From the cell containing the given text, extract its center point as [X, Y] coordinate. 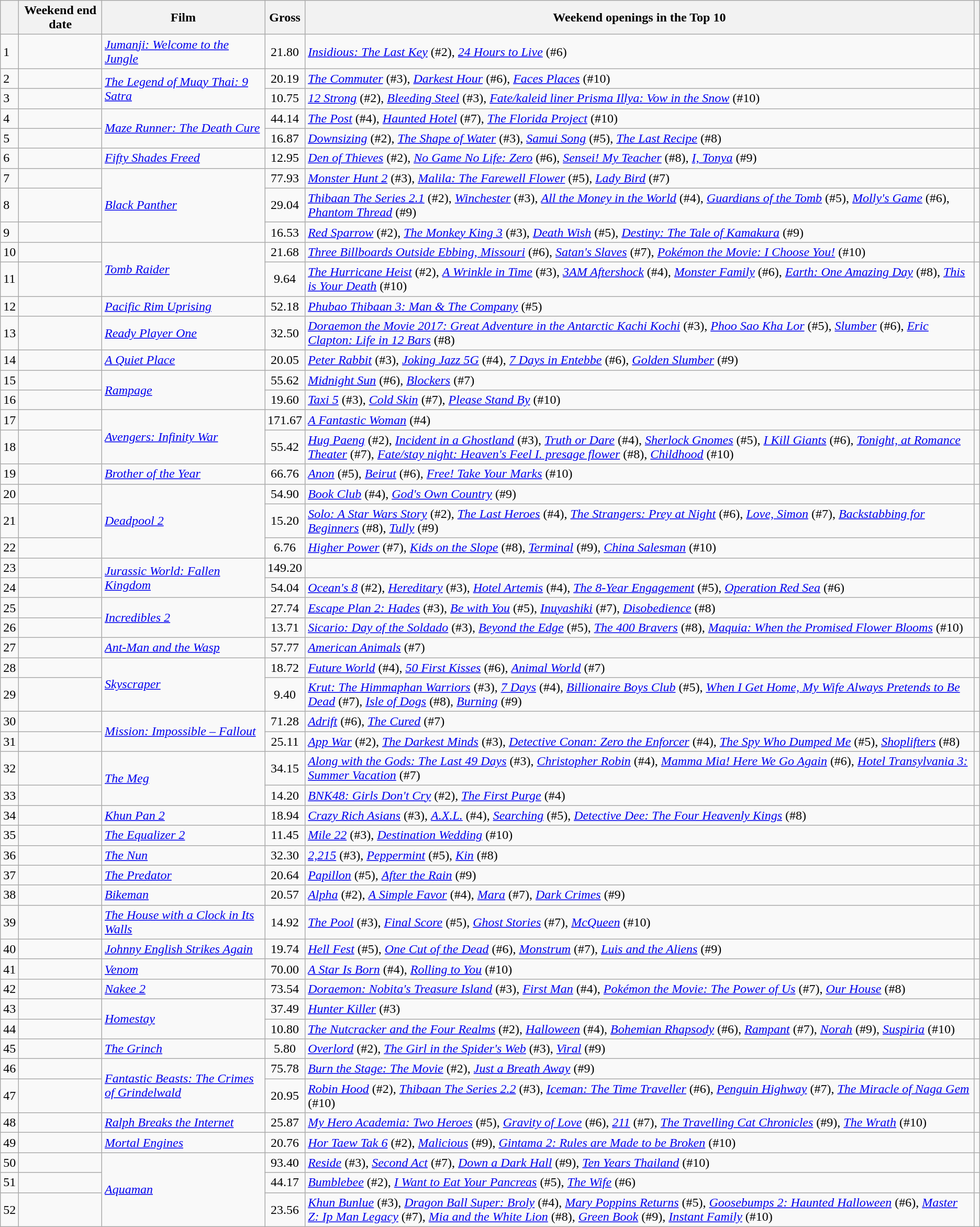
12.95 [285, 158]
54.04 [285, 588]
Mortal Engines [183, 1143]
77.93 [285, 178]
The Hurricane Heist (#2), A Wrinkle in Time (#3), 3AM Aftershock (#4), Monster Family (#6), Earth: One Amazing Day (#8), This is Your Death (#10) [640, 279]
Hell Fest (#5), One Cut of the Dead (#6), Monstrum (#7), Luis and the Aliens (#9) [640, 949]
Homestay [183, 1019]
Red Sparrow (#2), The Monkey King 3 (#3), Death Wish (#5), Destiny: The Tale of Kamakura (#9) [640, 232]
Khun Pan 2 [183, 815]
The Meg [183, 778]
Hor Taew Tak 6 (#2), Malicious (#9), Gintama 2: Rules are Made to be Broken (#10) [640, 1143]
Book Club (#4), God's Own Country (#9) [640, 494]
Adrift (#6), The Cured (#7) [640, 722]
73.54 [285, 989]
32 [9, 769]
19 [9, 474]
Mile 22 (#3), Destination Wedding (#10) [640, 835]
10.75 [285, 98]
Sicario: Day of the Soldado (#3), Beyond the Edge (#5), The 400 Bravers (#8), Maquia: When the Promised Flower Blooms (#10) [640, 627]
A Star Is Born (#4), Rolling to You (#10) [640, 969]
Venom [183, 969]
47 [9, 1096]
71.28 [285, 722]
4 [9, 118]
Ocean's 8 (#2), Hereditary (#3), Hotel Artemis (#4), The 8-Year Engagement (#5), Operation Red Sea (#6) [640, 588]
27.74 [285, 607]
18.94 [285, 815]
9.64 [285, 279]
51 [9, 1182]
Overlord (#2), The Girl in the Spider's Web (#3), Viral (#9) [640, 1049]
2,215 (#3), Peppermint (#5), Kin (#8) [640, 855]
Monster Hunt 2 (#3), Malila: The Farewell Flower (#5), Lady Bird (#7) [640, 178]
8 [9, 205]
Insidious: The Last Key (#2), 24 Hours to Live (#6) [640, 51]
75.78 [285, 1069]
Midnight Sun (#6), Blockers (#7) [640, 380]
17 [9, 420]
25.11 [285, 742]
Gross [285, 18]
Downsizing (#2), The Shape of Water (#3), Samui Song (#5), The Last Recipe (#8) [640, 138]
A Quiet Place [183, 360]
52.18 [285, 306]
Higher Power (#7), Kids on the Slope (#8), Terminal (#9), China Salesman (#10) [640, 548]
27 [9, 647]
5.80 [285, 1049]
21.80 [285, 51]
28 [9, 668]
57.77 [285, 647]
Robin Hood (#2), Thibaan The Series 2.2 (#3), Iceman: The Time Traveller (#6), Penguin Highway (#7), The Miracle of Naga Gem (#10) [640, 1096]
35 [9, 835]
43 [9, 1009]
54.90 [285, 494]
20.76 [285, 1143]
Brother of the Year [183, 474]
A Fantastic Woman (#4) [640, 420]
55.62 [285, 380]
70.00 [285, 969]
Ready Player One [183, 333]
32.50 [285, 333]
20.64 [285, 875]
Papillon (#5), After the Rain (#9) [640, 875]
23 [9, 568]
37.49 [285, 1009]
5 [9, 138]
44.17 [285, 1182]
16.87 [285, 138]
11.45 [285, 835]
American Animals (#7) [640, 647]
Phubao Thibaan 3: Man & The Company (#5) [640, 306]
25.87 [285, 1123]
22 [9, 548]
Film [183, 18]
20.05 [285, 360]
50 [9, 1163]
My Hero Academia: Two Heroes (#5), Gravity of Love (#6), 211 (#7), The Travelling Cat Chronicles (#9), The Wrath (#10) [640, 1123]
Rampage [183, 390]
13 [9, 333]
36 [9, 855]
9 [9, 232]
Ant-Man and the Wasp [183, 647]
6.76 [285, 548]
20.19 [285, 79]
Ralph Breaks the Internet [183, 1123]
24 [9, 588]
9.40 [285, 694]
Escape Plan 2: Hades (#3), Be with You (#5), Inuyashiki (#7), Disobedience (#8) [640, 607]
Pacific Rim Uprising [183, 306]
20.57 [285, 895]
The House with a Clock in Its Walls [183, 922]
12 [9, 306]
171.67 [285, 420]
Incredibles 2 [183, 617]
The Commuter (#3), Darkest Hour (#6), Faces Places (#10) [640, 79]
33 [9, 795]
41 [9, 969]
34 [9, 815]
23.56 [285, 1210]
48 [9, 1123]
42 [9, 989]
46 [9, 1069]
1 [9, 51]
Thibaan The Series 2.1 (#2), Winchester (#3), All the Money in the World (#4), Guardians of the Tomb (#5), Molly's Game (#6), Phantom Thread (#9) [640, 205]
38 [9, 895]
11 [9, 279]
Black Panther [183, 205]
The Equalizer 2 [183, 835]
The Predator [183, 875]
2 [9, 79]
45 [9, 1049]
Three Billboards Outside Ebbing, Missouri (#6), Satan's Slaves (#7), Pokémon the Movie: I Choose You! (#10) [640, 252]
12 Strong (#2), Bleeding Steel (#3), Fate/kaleid liner Prisma Illya: Vow in the Snow (#10) [640, 98]
25 [9, 607]
App War (#2), The Darkest Minds (#3), Detective Conan: Zero the Enforcer (#4), The Spy Who Dumped Me (#5), Shoplifters (#8) [640, 742]
34.15 [285, 769]
Along with the Gods: The Last 49 Days (#3), Christopher Robin (#4), Mamma Mia! Here We Go Again (#6), Hotel Transylvania 3: Summer Vacation (#7) [640, 769]
21 [9, 521]
16.53 [285, 232]
BNK48: Girls Don't Cry (#2), The First Purge (#4) [640, 795]
31 [9, 742]
16 [9, 400]
44 [9, 1029]
Anon (#5), Beirut (#6), Free! Take Your Marks (#10) [640, 474]
Taxi 5 (#3), Cold Skin (#7), Please Stand By (#10) [640, 400]
The Grinch [183, 1049]
149.20 [285, 568]
Maze Runner: The Death Cure [183, 128]
13.71 [285, 627]
52 [9, 1210]
49 [9, 1143]
The Nutcracker and the Four Realms (#2), Halloween (#4), Bohemian Rhapsody (#6), Rampant (#7), Norah (#9), Suspiria (#10) [640, 1029]
6 [9, 158]
The Legend of Muay Thai: 9 Satra [183, 89]
15.20 [285, 521]
39 [9, 922]
18.72 [285, 668]
Mission: Impossible – Fallout [183, 732]
19.60 [285, 400]
26 [9, 627]
18 [9, 447]
10.80 [285, 1029]
20.95 [285, 1096]
30 [9, 722]
Weekend openings in the Top 10 [640, 18]
Nakee 2 [183, 989]
Crazy Rich Asians (#3), A.X.L. (#4), Searching (#5), Detective Dee: The Four Heavenly Kings (#8) [640, 815]
The Pool (#3), Final Score (#5), Ghost Stories (#7), McQueen (#10) [640, 922]
40 [9, 949]
Skyscraper [183, 685]
66.76 [285, 474]
Fantastic Beasts: The Crimes of Grindelwald [183, 1086]
Reside (#3), Second Act (#7), Down a Dark Hall (#9), Ten Years Thailand (#10) [640, 1163]
3 [9, 98]
37 [9, 875]
10 [9, 252]
14 [9, 360]
15 [9, 380]
Fifty Shades Freed [183, 158]
Burn the Stage: The Movie (#2), Just a Breath Away (#9) [640, 1069]
Future World (#4), 50 First Kisses (#6), Animal World (#7) [640, 668]
Deadpool 2 [183, 521]
44.14 [285, 118]
Aquaman [183, 1190]
The Post (#4), Haunted Hotel (#7), The Florida Project (#10) [640, 118]
55.42 [285, 447]
Johnny English Strikes Again [183, 949]
20 [9, 494]
19.74 [285, 949]
Weekend end date [61, 18]
Tomb Raider [183, 269]
Avengers: Infinity War [183, 437]
Alpha (#2), A Simple Favor (#4), Mara (#7), Dark Crimes (#9) [640, 895]
Jumanji: Welcome to the Jungle [183, 51]
32.30 [285, 855]
Bikeman [183, 895]
Doraemon the Movie 2017: Great Adventure in the Antarctic Kachi Kochi (#3), Phoo Sao Kha Lor (#5), Slumber (#6), Eric Clapton: Life in 12 Bars (#8) [640, 333]
7 [9, 178]
The Nun [183, 855]
Solo: A Star Wars Story (#2), The Last Heroes (#4), The Strangers: Prey at Night (#6), Love, Simon (#7), Backstabbing for Beginners (#8), Tully (#9) [640, 521]
21.68 [285, 252]
Den of Thieves (#2), No Game No Life: Zero (#6), Sensei! My Teacher (#8), I, Tonya (#9) [640, 158]
29.04 [285, 205]
14.92 [285, 922]
Hunter Killer (#3) [640, 1009]
Bumblebee (#2), I Want to Eat Your Pancreas (#5), The Wife (#6) [640, 1182]
Doraemon: Nobita's Treasure Island (#3), First Man (#4), Pokémon the Movie: The Power of Us (#7), Our House (#8) [640, 989]
14.20 [285, 795]
93.40 [285, 1163]
29 [9, 694]
Jurassic World: Fallen Kingdom [183, 578]
Peter Rabbit (#3), Joking Jazz 5G (#4), 7 Days in Entebbe (#6), Golden Slumber (#9) [640, 360]
